Detect which cell encompasses the target text, then output its (X, Y) center coordinate. 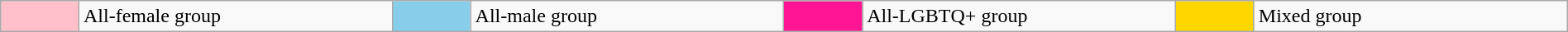
All-male group (627, 16)
All-LGBTQ+ group (1019, 16)
Mixed group (1411, 16)
All-female group (235, 16)
